Return the (x, y) coordinate for the center point of the cell that contains the specified text.  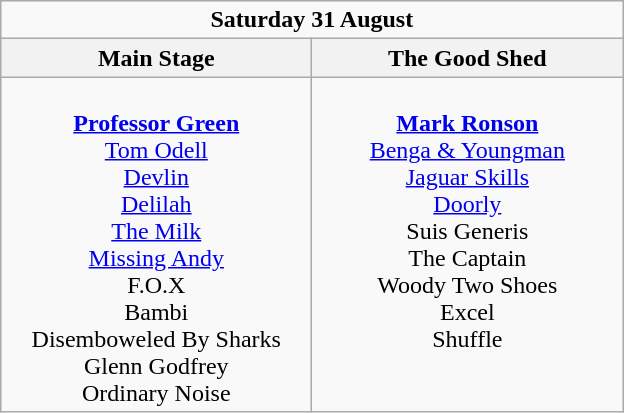
Main Stage (156, 58)
Mark Ronson Benga & Youngman Jaguar Skills Doorly Suis Generis The Captain Woody Two Shoes Excel Shuffle (468, 244)
Saturday 31 August (312, 20)
Professor Green Tom Odell Devlin Delilah The Milk Missing Andy F.O.X Bambi Disemboweled By Sharks Glenn Godfrey Ordinary Noise (156, 244)
The Good Shed (468, 58)
